Pinpoint the cell where the given text exists, returning its [x, y] midpoint coordinate. 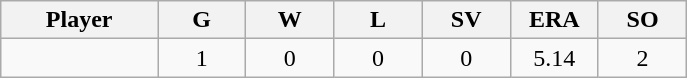
ERA [554, 20]
SV [466, 20]
W [290, 20]
1 [202, 58]
SO [642, 20]
5.14 [554, 58]
2 [642, 58]
G [202, 20]
Player [80, 20]
L [378, 20]
